Capture the cell that displays the provided text and extract its (x, y) central coordinate. 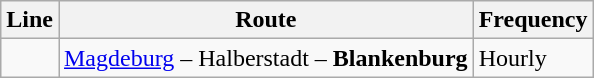
Line (30, 20)
Hourly (533, 58)
Route (266, 20)
Magdeburg – Halberstadt – Blankenburg (266, 58)
Frequency (533, 20)
